Find where the given text appears and provide that cell's center as [x, y] coordinate. 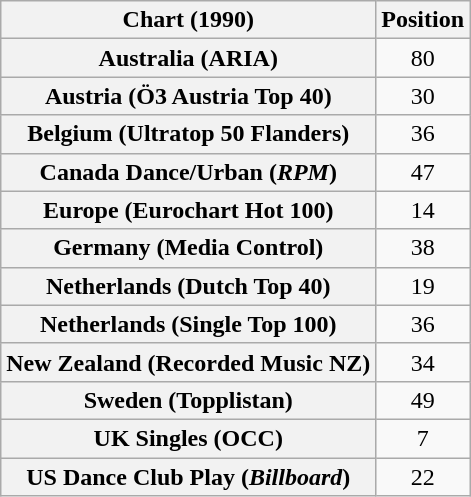
New Zealand (Recorded Music NZ) [188, 362]
14 [423, 210]
38 [423, 248]
Belgium (Ultratop 50 Flanders) [188, 134]
47 [423, 172]
49 [423, 400]
Europe (Eurochart Hot 100) [188, 210]
22 [423, 477]
Germany (Media Control) [188, 248]
Netherlands (Dutch Top 40) [188, 286]
80 [423, 58]
US Dance Club Play (Billboard) [188, 477]
Australia (ARIA) [188, 58]
19 [423, 286]
Sweden (Topplistan) [188, 400]
Chart (1990) [188, 20]
Austria (Ö3 Austria Top 40) [188, 96]
Position [423, 20]
34 [423, 362]
30 [423, 96]
7 [423, 438]
UK Singles (OCC) [188, 438]
Canada Dance/Urban (RPM) [188, 172]
Netherlands (Single Top 100) [188, 324]
